Pinpoint the cell where the given text exists, returning its (x, y) midpoint coordinate. 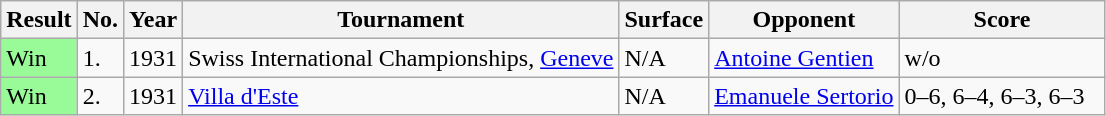
Villa d'Este (401, 96)
Swiss International Championships, Geneve (401, 58)
Antoine Gentien (804, 58)
0–6, 6–4, 6–3, 6–3 (1002, 96)
2. (100, 96)
Result (39, 20)
Opponent (804, 20)
No. (100, 20)
Emanuele Sertorio (804, 96)
Tournament (401, 20)
Surface (664, 20)
w/o (1002, 58)
Year (154, 20)
1. (100, 58)
Score (1002, 20)
